Scan for the cell matching the given text and deliver its (x, y) coordinate at center. 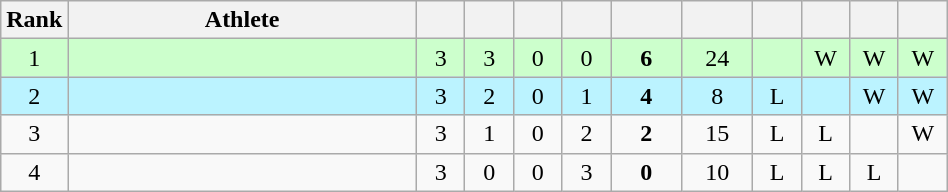
24 (718, 58)
Rank (34, 20)
Athlete (242, 20)
10 (718, 172)
6 (646, 58)
15 (718, 134)
8 (718, 96)
